Scan for the cell matching the given text and deliver its [x, y] coordinate at center. 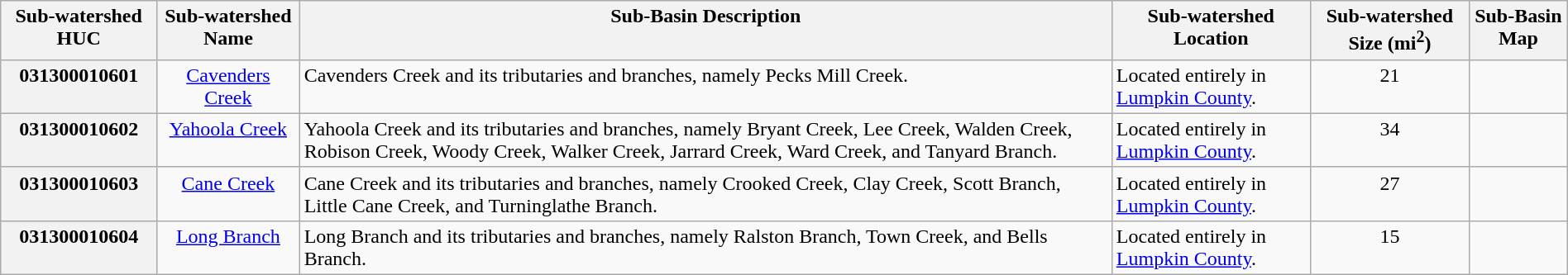
15 [1389, 248]
Long Branch [228, 248]
Cane Creek [228, 193]
031300010604 [79, 248]
Sub-watershed HUC [79, 31]
21 [1389, 86]
031300010601 [79, 86]
Cane Creek and its tributaries and branches, namely Crooked Creek, Clay Creek, Scott Branch, Little Cane Creek, and Turninglathe Branch. [705, 193]
031300010602 [79, 140]
27 [1389, 193]
Long Branch and its tributaries and branches, namely Ralston Branch, Town Creek, and Bells Branch. [705, 248]
Sub-Basin Description [705, 31]
Sub-watershed Size (mi2) [1389, 31]
Sub-Basin Map [1518, 31]
Sub-watershed Location [1211, 31]
Sub-watershed Name [228, 31]
031300010603 [79, 193]
Cavenders Creek and its tributaries and branches, namely Pecks Mill Creek. [705, 86]
Cavenders Creek [228, 86]
Yahoola Creek [228, 140]
34 [1389, 140]
